Search for the cell housing the specified text and yield its [X, Y] center coordinate. 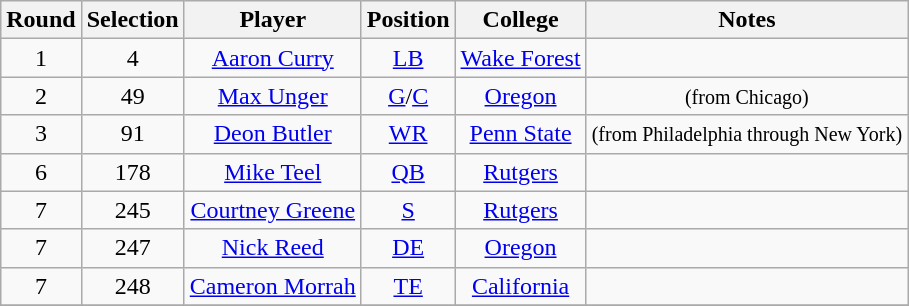
248 [132, 286]
Player [272, 20]
Deon Butler [272, 134]
Cameron Morrah [272, 286]
College [520, 20]
Aaron Curry [272, 58]
Nick Reed [272, 248]
1 [41, 58]
91 [132, 134]
Penn State [520, 134]
DE [408, 248]
Courtney Greene [272, 210]
WR [408, 134]
2 [41, 96]
178 [132, 172]
TE [408, 286]
(from Philadelphia through New York) [746, 134]
Max Unger [272, 96]
245 [132, 210]
QB [408, 172]
(from Chicago) [746, 96]
Position [408, 20]
S [408, 210]
Round [41, 20]
6 [41, 172]
3 [41, 134]
49 [132, 96]
247 [132, 248]
Notes [746, 20]
LB [408, 58]
California [520, 286]
4 [132, 58]
Mike Teel [272, 172]
Wake Forest [520, 58]
Selection [132, 20]
G/C [408, 96]
